Return [x, y] of the center of cell containing provided text 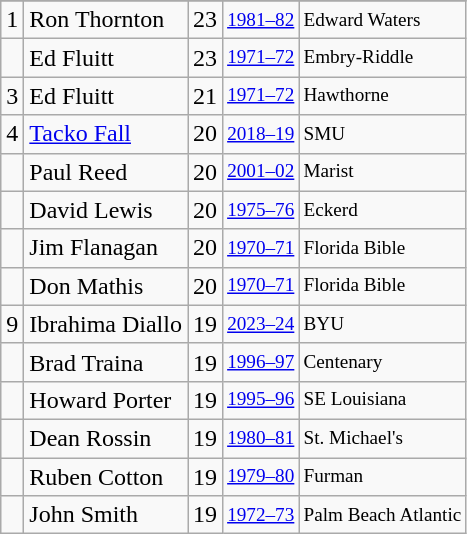
Paul Reed [106, 172]
SMU [382, 134]
Marist [382, 172]
Ruben Cotton [106, 477]
Jim Flanagan [106, 248]
St. Michael's [382, 438]
Furman [382, 477]
SE Louisiana [382, 400]
2001–02 [261, 172]
Tacko Fall [106, 134]
Centenary [382, 362]
Embry-Riddle [382, 58]
Ron Thornton [106, 20]
Ibrahima Diallo [106, 324]
1995–96 [261, 400]
Hawthorne [382, 96]
David Lewis [106, 210]
1 [12, 20]
2018–19 [261, 134]
3 [12, 96]
Eckerd [382, 210]
1980–81 [261, 438]
1996–97 [261, 362]
2023–24 [261, 324]
9 [12, 324]
BYU [382, 324]
Palm Beach Atlantic [382, 515]
4 [12, 134]
Edward Waters [382, 20]
John Smith [106, 515]
1979–80 [261, 477]
1981–82 [261, 20]
Don Mathis [106, 286]
Dean Rossin [106, 438]
Howard Porter [106, 400]
1972–73 [261, 515]
Brad Traina [106, 362]
1975–76 [261, 210]
21 [206, 96]
